Provide the (x, y) coordinate of the cell's center where the given text is located.  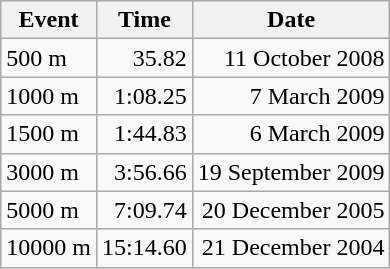
19 September 2009 (291, 172)
1:08.25 (144, 96)
21 December 2004 (291, 248)
11 October 2008 (291, 58)
1:44.83 (144, 134)
Time (144, 20)
3000 m (49, 172)
3:56.66 (144, 172)
Event (49, 20)
1500 m (49, 134)
1000 m (49, 96)
35.82 (144, 58)
Date (291, 20)
15:14.60 (144, 248)
6 March 2009 (291, 134)
7:09.74 (144, 210)
7 March 2009 (291, 96)
5000 m (49, 210)
500 m (49, 58)
20 December 2005 (291, 210)
10000 m (49, 248)
